For the text-containing cell, return its midpoint in [x, y] coordinate format. 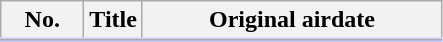
No. [42, 21]
Title [114, 21]
Original airdate [292, 21]
